From the cell containing the given text, extract its center point as [x, y] coordinate. 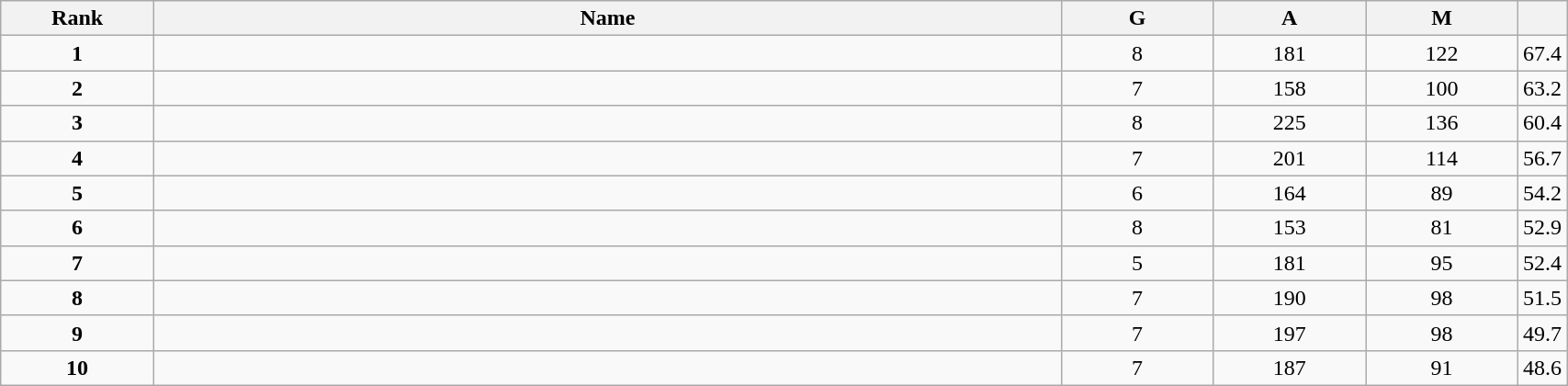
4 [77, 158]
52.4 [1543, 263]
1 [77, 53]
3 [77, 123]
67.4 [1543, 53]
54.2 [1543, 193]
225 [1290, 123]
187 [1290, 368]
10 [77, 368]
81 [1442, 228]
Rank [77, 18]
201 [1290, 158]
56.7 [1543, 158]
2 [77, 88]
91 [1442, 368]
48.6 [1543, 368]
89 [1442, 193]
197 [1290, 333]
49.7 [1543, 333]
136 [1442, 123]
158 [1290, 88]
122 [1442, 53]
153 [1290, 228]
164 [1290, 193]
100 [1442, 88]
G [1137, 18]
63.2 [1543, 88]
51.5 [1543, 298]
M [1442, 18]
95 [1442, 263]
60.4 [1543, 123]
52.9 [1543, 228]
9 [77, 333]
Name [607, 18]
A [1290, 18]
190 [1290, 298]
114 [1442, 158]
